Output the (X, Y) coordinate of the center of the cell containing the given text.  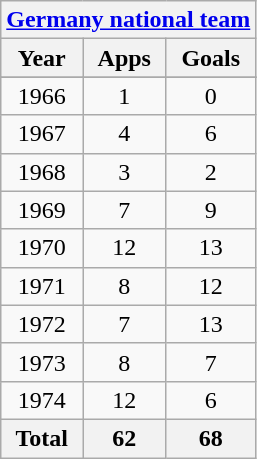
Germany national team (128, 20)
3 (124, 172)
1973 (42, 362)
62 (124, 438)
1972 (42, 324)
Goals (211, 58)
Total (42, 438)
1970 (42, 248)
68 (211, 438)
9 (211, 210)
1968 (42, 172)
1971 (42, 286)
Apps (124, 58)
4 (124, 134)
Year (42, 58)
1 (124, 96)
1966 (42, 96)
1969 (42, 210)
1967 (42, 134)
2 (211, 172)
0 (211, 96)
1974 (42, 400)
